Locate the cell with the specified text and output its [x, y] center coordinate. 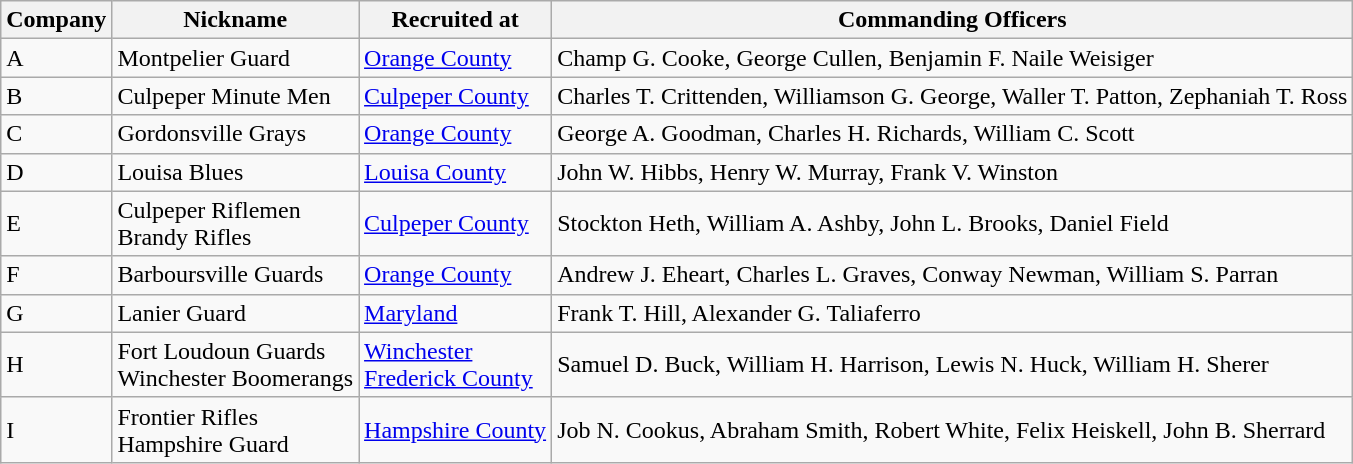
Champ G. Cooke, George Cullen, Benjamin F. Naile Weisiger [952, 58]
Louisa County [456, 172]
Hampshire County [456, 430]
John W. Hibbs, Henry W. Murray, Frank V. Winston [952, 172]
Fort Loudoun GuardsWinchester Boomerangs [236, 364]
Frontier RiflesHampshire Guard [236, 430]
Culpeper RiflemenBrandy Rifles [236, 224]
C [56, 134]
E [56, 224]
D [56, 172]
Louisa Blues [236, 172]
Culpeper Minute Men [236, 96]
Montpelier Guard [236, 58]
H [56, 364]
Barboursville Guards [236, 275]
Company [56, 20]
Maryland [456, 313]
Gordonsville Grays [236, 134]
Stockton Heth, William A. Ashby, John L. Brooks, Daniel Field [952, 224]
George A. Goodman, Charles H. Richards, William C. Scott [952, 134]
Frank T. Hill, Alexander G. Taliaferro [952, 313]
F [56, 275]
Andrew J. Eheart, Charles L. Graves, Conway Newman, William S. Parran [952, 275]
Charles T. Crittenden, Williamson G. George, Waller T. Patton, Zephaniah T. Ross [952, 96]
I [56, 430]
Commanding Officers [952, 20]
Nickname [236, 20]
G [56, 313]
A [56, 58]
Recruited at [456, 20]
Lanier Guard [236, 313]
Samuel D. Buck, William H. Harrison, Lewis N. Huck, William H. Sherer [952, 364]
WinchesterFrederick County [456, 364]
B [56, 96]
Job N. Cookus, Abraham Smith, Robert White, Felix Heiskell, John B. Sherrard [952, 430]
